Identify which cell holds the provided text, then report its (X, Y) central coordinate. 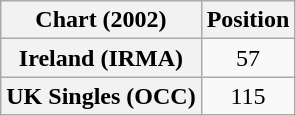
Ireland (IRMA) (101, 58)
Chart (2002) (101, 20)
57 (248, 58)
Position (248, 20)
UK Singles (OCC) (101, 96)
115 (248, 96)
